Locate the cell with the specified text and output its (x, y) center coordinate. 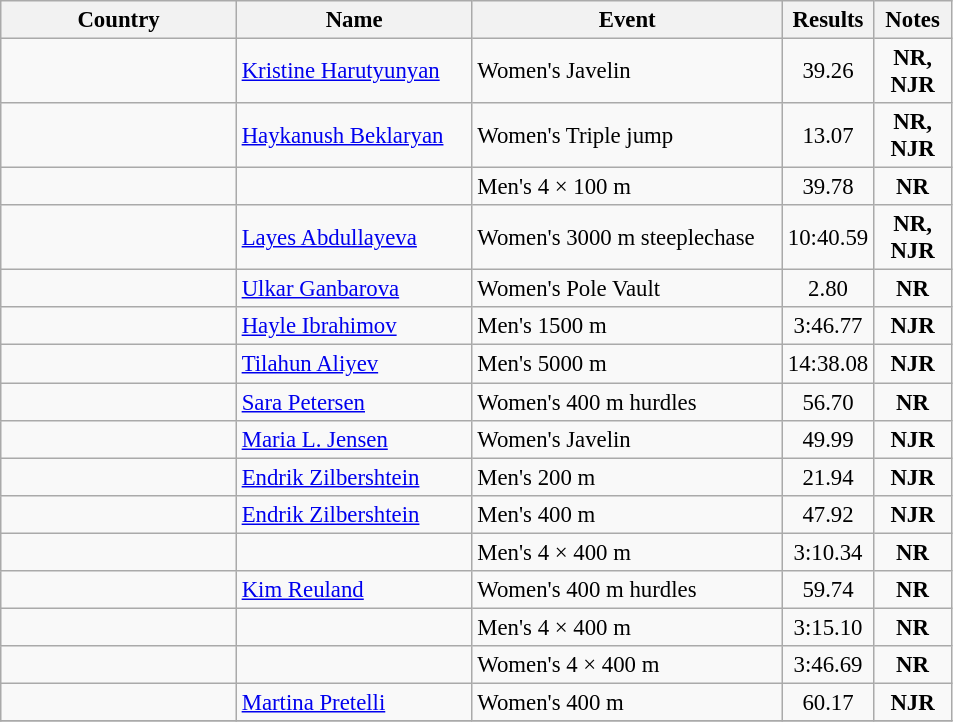
Martina Pretelli (354, 702)
Women's 4 × 400 m (628, 665)
Women's Pole Vault (628, 289)
Kristine Harutyunyan (354, 72)
Men's 400 m (628, 514)
Men's 1500 m (628, 327)
56.70 (828, 402)
Tilahun Aliyev (354, 364)
Men's 5000 m (628, 364)
Notes (913, 20)
49.99 (828, 439)
Kim Reuland (354, 590)
3:15.10 (828, 627)
Country (119, 20)
Women's Triple jump (628, 136)
60.17 (828, 702)
39.78 (828, 187)
Event (628, 20)
Women's 400 m (628, 702)
Ulkar Ganbarova (354, 289)
59.74 (828, 590)
Layes Abdullayeva (354, 238)
Results (828, 20)
3:46.69 (828, 665)
Name (354, 20)
Hayle Ibrahimov (354, 327)
10:40.59 (828, 238)
Men's 4 × 100 m (628, 187)
2.80 (828, 289)
13.07 (828, 136)
Haykanush Beklaryan (354, 136)
Sara Petersen (354, 402)
Women's 3000 m steeplechase (628, 238)
21.94 (828, 477)
Men's 200 m (628, 477)
39.26 (828, 72)
3:10.34 (828, 552)
3:46.77 (828, 327)
Maria L. Jensen (354, 439)
14:38.08 (828, 364)
47.92 (828, 514)
